Determine the [x, y] coordinate at the center of the cell enclosing the given text.  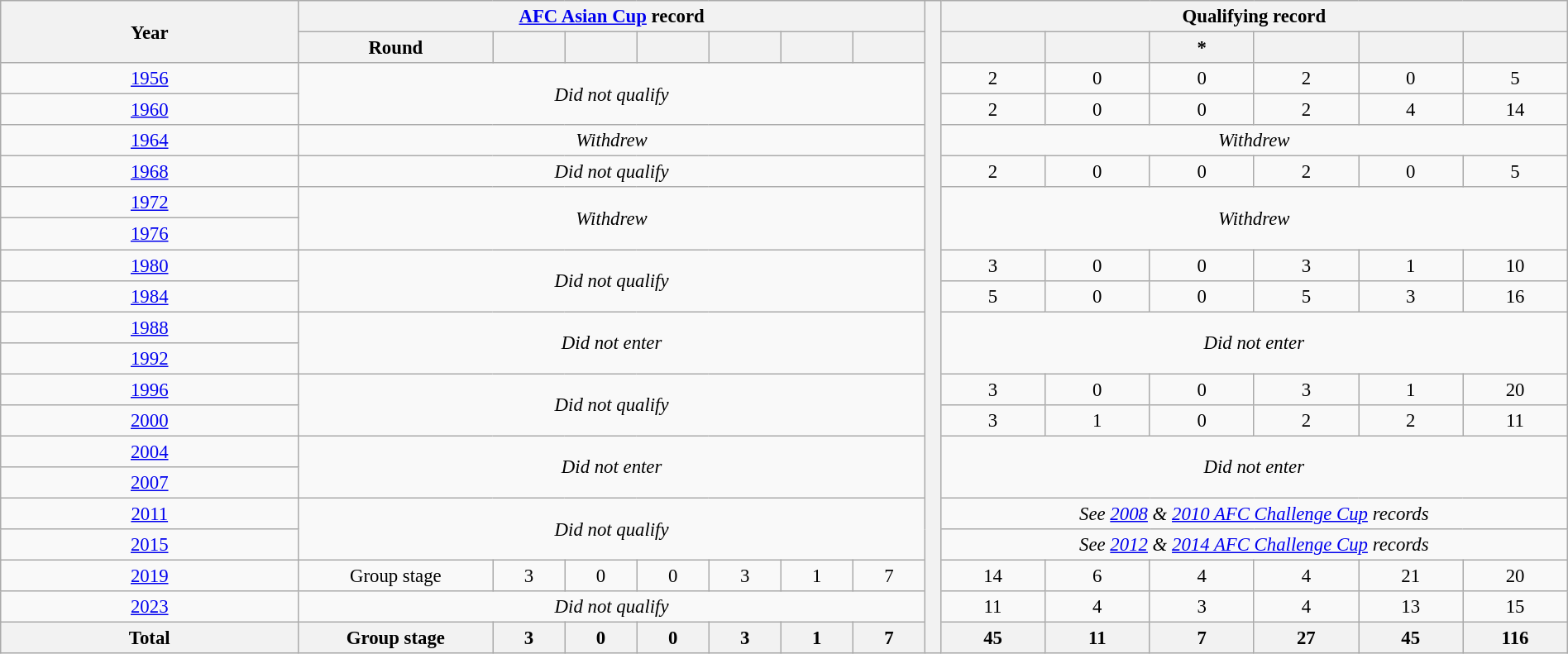
1964 [150, 141]
2015 [150, 545]
1984 [150, 296]
6 [1097, 576]
* [1202, 48]
See 2008 & 2010 AFC Challenge Cup records [1254, 513]
1956 [150, 79]
AFC Asian Cup record [612, 17]
10 [1515, 265]
1968 [150, 172]
2011 [150, 513]
1992 [150, 358]
116 [1515, 638]
2007 [150, 483]
13 [1410, 607]
2004 [150, 451]
15 [1515, 607]
Total [150, 638]
Qualifying record [1254, 17]
Round [395, 48]
16 [1515, 296]
1976 [150, 234]
See 2012 & 2014 AFC Challenge Cup records [1254, 545]
21 [1410, 576]
1980 [150, 265]
1996 [150, 389]
1988 [150, 327]
2019 [150, 576]
1960 [150, 110]
2000 [150, 421]
Year [150, 31]
2023 [150, 607]
1972 [150, 203]
27 [1306, 638]
